For the text-containing cell, return its midpoint in [x, y] coordinate format. 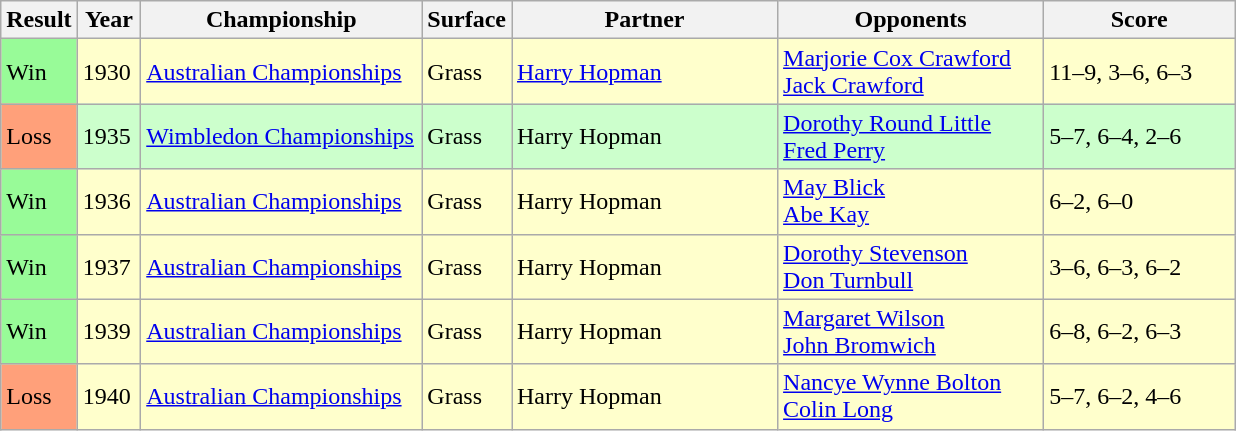
Marjorie Cox Crawford Jack Crawford [911, 72]
1930 [109, 72]
5–7, 6–2, 4–6 [1140, 396]
5–7, 6–4, 2–6 [1140, 136]
Championship [282, 20]
Margaret Wilson John Bromwich [911, 332]
11–9, 3–6, 6–3 [1140, 72]
3–6, 6–3, 6–2 [1140, 266]
1937 [109, 266]
May Blick Abe Kay [911, 202]
Opponents [911, 20]
Partner [645, 20]
1939 [109, 332]
Score [1140, 20]
6–8, 6–2, 6–3 [1140, 332]
6–2, 6–0 [1140, 202]
1936 [109, 202]
1935 [109, 136]
Surface [467, 20]
Wimbledon Championships [282, 136]
Result [39, 20]
Year [109, 20]
Dorothy Stevenson Don Turnbull [911, 266]
1940 [109, 396]
Nancye Wynne Bolton Colin Long [911, 396]
Dorothy Round Little Fred Perry [911, 136]
